Identify which cell holds the provided text, then report its (x, y) central coordinate. 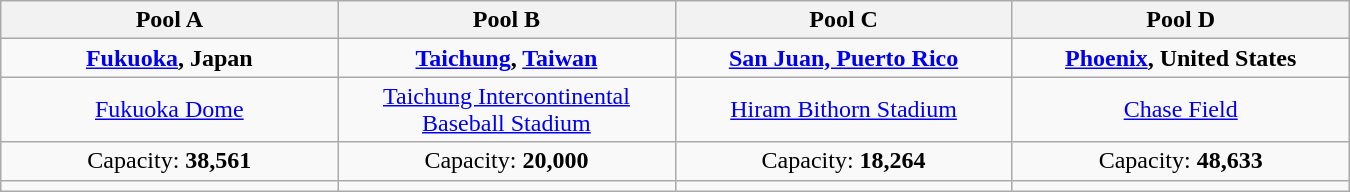
Hiram Bithorn Stadium (844, 110)
Capacity: 18,264 (844, 161)
Fukuoka, Japan (170, 58)
Capacity: 48,633 (1180, 161)
Pool A (170, 20)
Capacity: 20,000 (506, 161)
Chase Field (1180, 110)
Fukuoka Dome (170, 110)
Pool B (506, 20)
San Juan, Puerto Rico (844, 58)
Capacity: 38,561 (170, 161)
Pool C (844, 20)
Pool D (1180, 20)
Taichung, Taiwan (506, 58)
Phoenix, United States (1180, 58)
Taichung Intercontinental Baseball Stadium (506, 110)
